Scan for the cell matching the given text and deliver its [X, Y] coordinate at center. 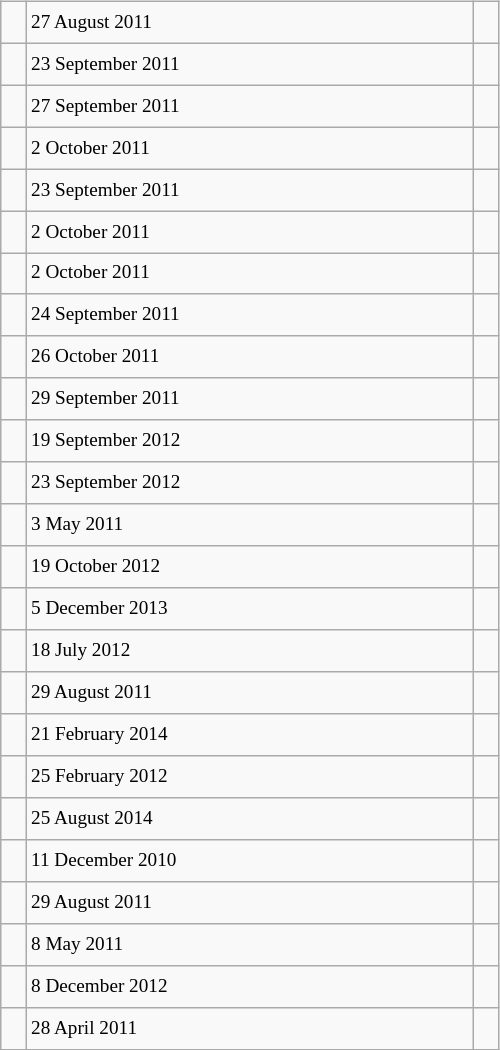
5 December 2013 [249, 609]
3 May 2011 [249, 525]
25 August 2014 [249, 819]
26 October 2011 [249, 357]
19 October 2012 [249, 567]
21 February 2014 [249, 735]
27 August 2011 [249, 22]
28 April 2011 [249, 1028]
18 July 2012 [249, 651]
8 May 2011 [249, 944]
24 September 2011 [249, 315]
8 December 2012 [249, 986]
23 September 2012 [249, 483]
11 December 2010 [249, 861]
29 September 2011 [249, 399]
27 September 2011 [249, 106]
25 February 2012 [249, 777]
19 September 2012 [249, 441]
